From the cell containing the given text, extract its center point as (X, Y) coordinate. 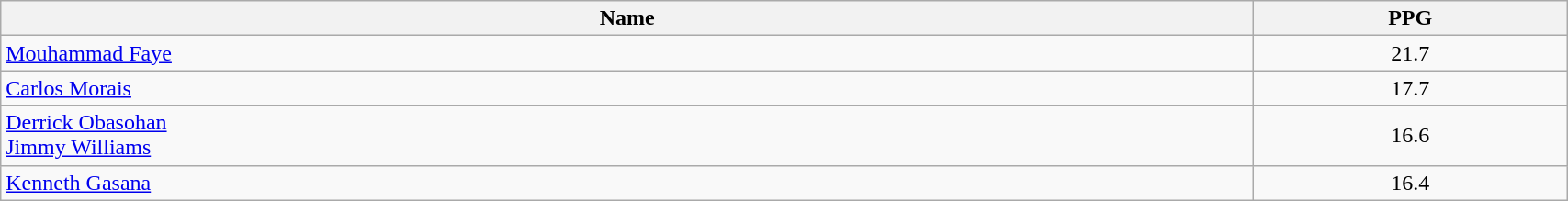
Kenneth Gasana (627, 183)
16.6 (1411, 136)
16.4 (1411, 183)
Carlos Morais (627, 88)
Mouhammad Faye (627, 53)
Derrick Obasohan Jimmy Williams (627, 136)
Name (627, 18)
17.7 (1411, 88)
PPG (1411, 18)
21.7 (1411, 53)
